Search for the cell housing the specified text and yield its (X, Y) center coordinate. 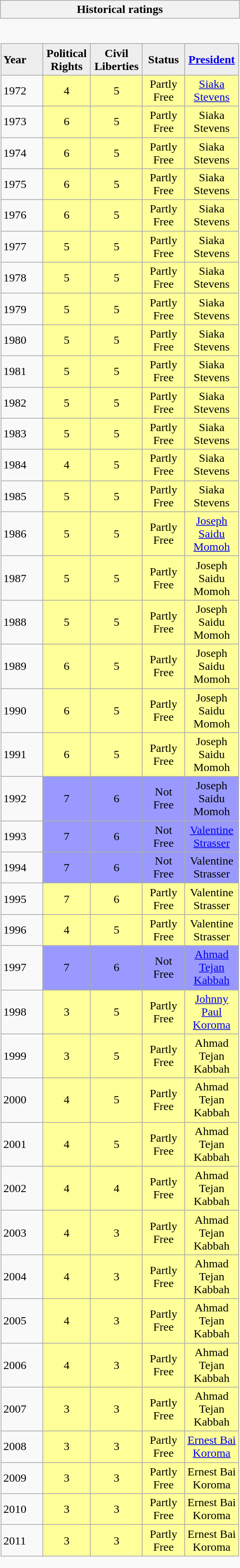
President (211, 59)
1996 (22, 930)
1981 (22, 371)
1991 (22, 755)
1984 (22, 465)
1998 (22, 1012)
Political Rights (67, 59)
1978 (22, 278)
1988 (22, 622)
1992 (22, 799)
2004 (22, 1276)
1994 (22, 868)
1972 (22, 90)
1976 (22, 216)
Historical ratings (120, 10)
1985 (22, 496)
1995 (22, 899)
1987 (22, 578)
1974 (22, 152)
1982 (22, 403)
1980 (22, 340)
2007 (22, 1409)
1999 (22, 1056)
1986 (22, 534)
2001 (22, 1144)
1975 (22, 184)
2003 (22, 1232)
2002 (22, 1188)
2000 (22, 1100)
Johnny Paul Koroma (211, 1012)
Status (163, 59)
2010 (22, 1509)
2006 (22, 1365)
2005 (22, 1321)
Year (22, 59)
1989 (22, 666)
1997 (22, 968)
2011 (22, 1540)
Civil Liberties (117, 59)
2009 (22, 1478)
2008 (22, 1447)
1977 (22, 246)
1979 (22, 309)
1993 (22, 836)
1973 (22, 122)
1983 (22, 433)
1990 (22, 711)
